From the cell containing the given text, extract its center point as (x, y) coordinate. 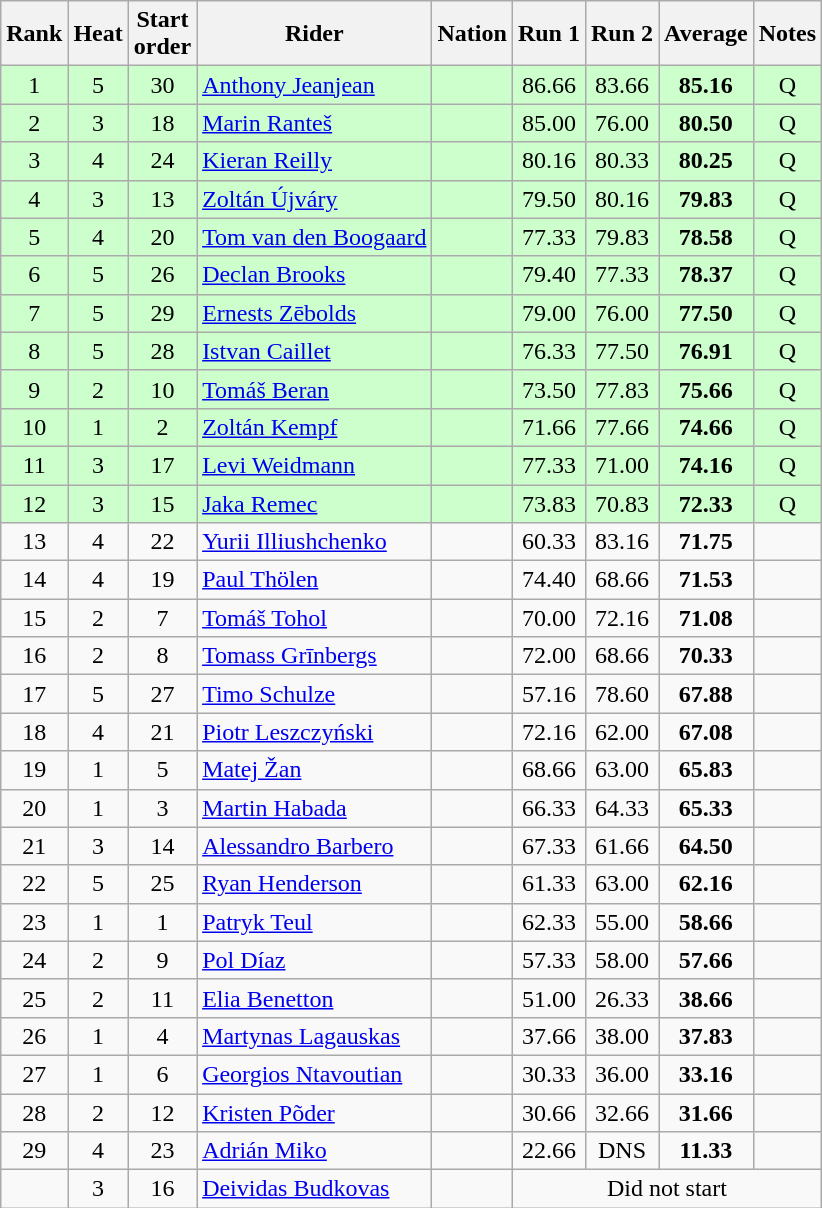
Tom van den Boogaard (314, 237)
Martynas Lagauskas (314, 1036)
79.40 (548, 275)
67.88 (706, 694)
55.00 (622, 922)
Run 2 (622, 34)
Rank (34, 34)
31.66 (706, 1113)
Zoltán Kempf (314, 427)
Rider (314, 34)
Tomáš Beran (314, 389)
Patryk Teul (314, 922)
11.33 (706, 1151)
38.00 (622, 1036)
67.33 (548, 846)
30 (162, 85)
80.33 (622, 161)
83.66 (622, 85)
80.25 (706, 161)
Pol Díaz (314, 960)
77.83 (622, 389)
65.83 (706, 770)
80.50 (706, 123)
71.75 (706, 542)
51.00 (548, 998)
Georgios Ntavoutian (314, 1074)
33.16 (706, 1074)
30.33 (548, 1074)
Ernests Zēbolds (314, 313)
Piotr Leszczyński (314, 732)
Marin Ranteš (314, 123)
Levi Weidmann (314, 465)
72.33 (706, 503)
37.66 (548, 1036)
85.16 (706, 85)
Matej Žan (314, 770)
Elia Benetton (314, 998)
78.37 (706, 275)
86.66 (548, 85)
Paul Thölen (314, 580)
Istvan Caillet (314, 351)
74.16 (706, 465)
Jaka Remec (314, 503)
DNS (622, 1151)
26.33 (622, 998)
Tomass Grīnbergs (314, 656)
Deividas Budkovas (314, 1189)
Did not start (666, 1189)
Notes (787, 34)
70.33 (706, 656)
67.08 (706, 732)
38.66 (706, 998)
Alessandro Barbero (314, 846)
36.00 (622, 1074)
70.00 (548, 618)
57.16 (548, 694)
22.66 (548, 1151)
Ryan Henderson (314, 884)
32.66 (622, 1113)
60.33 (548, 542)
58.00 (622, 960)
Declan Brooks (314, 275)
Zoltán Újváry (314, 199)
Kristen Põder (314, 1113)
Martin Habada (314, 808)
76.91 (706, 351)
83.16 (622, 542)
61.66 (622, 846)
62.00 (622, 732)
58.66 (706, 922)
Nation (472, 34)
66.33 (548, 808)
30.66 (548, 1113)
79.50 (548, 199)
Tomáš Tohol (314, 618)
Anthony Jeanjean (314, 85)
74.66 (706, 427)
Heat (98, 34)
77.66 (622, 427)
78.58 (706, 237)
76.33 (548, 351)
79.00 (548, 313)
Startorder (162, 34)
64.33 (622, 808)
74.40 (548, 580)
64.50 (706, 846)
Timo Schulze (314, 694)
70.83 (622, 503)
65.33 (706, 808)
Kieran Reilly (314, 161)
71.53 (706, 580)
85.00 (548, 123)
72.00 (548, 656)
Adrián Miko (314, 1151)
Yurii Illiushchenko (314, 542)
73.50 (548, 389)
37.83 (706, 1036)
57.66 (706, 960)
73.83 (548, 503)
78.60 (622, 694)
Run 1 (548, 34)
61.33 (548, 884)
71.66 (548, 427)
57.33 (548, 960)
75.66 (706, 389)
62.16 (706, 884)
71.00 (622, 465)
62.33 (548, 922)
71.08 (706, 618)
Average (706, 34)
